For the text-containing cell, return its midpoint in [x, y] coordinate format. 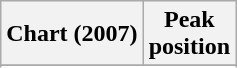
Chart (2007) [72, 34]
Peak position [189, 34]
